For the text-containing cell, return its midpoint in (X, Y) coordinate format. 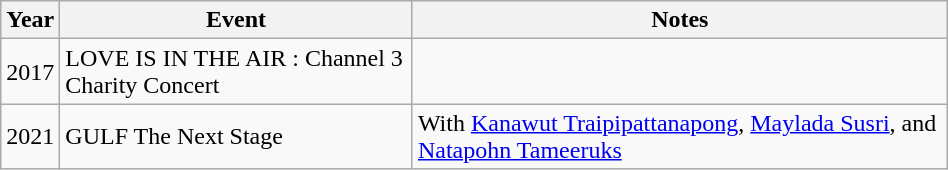
2017 (30, 72)
2021 (30, 136)
Year (30, 20)
Notes (680, 20)
LOVE IS IN THE AIR : Channel 3 Charity Concert (236, 72)
Event (236, 20)
GULF The Next Stage (236, 136)
With Kanawut Traipipattanapong, Maylada Susri, and Natapohn Tameeruks (680, 136)
